Locate the cell with the specified text and output its (X, Y) center coordinate. 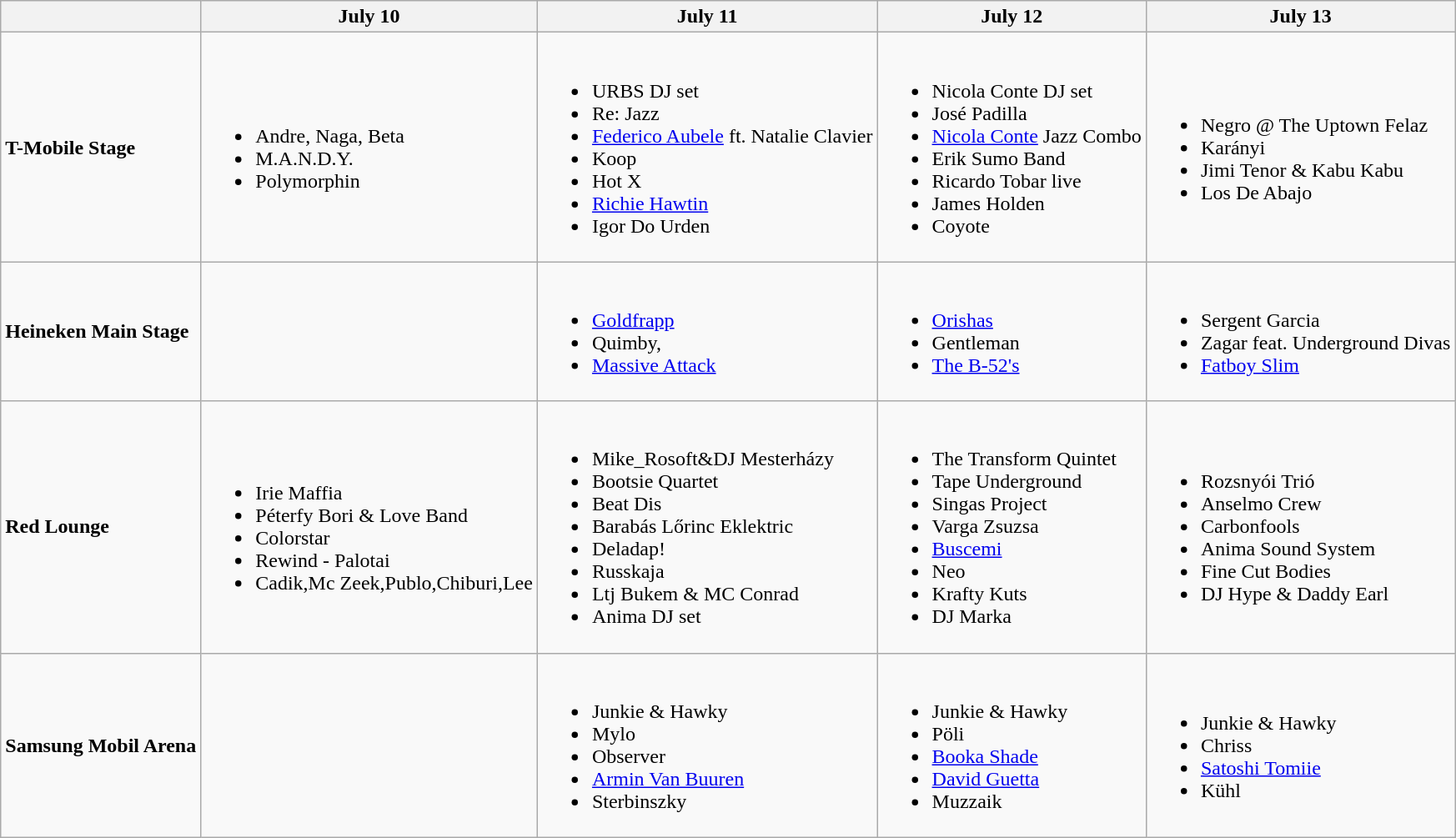
Sergent GarciaZagar feat. Underground DivasFatboy Slim (1301, 332)
Mike_Rosoft&DJ MesterházyBootsie QuartetBeat DisBarabás Lőrinc EklektricDeladap!RusskajaLtj Bukem & MC ConradAnima DJ set (707, 527)
Rozsnyói TrióAnselmo CrewCarbonfoolsAnima Sound SystemFine Cut BodiesDJ Hype & Daddy Earl (1301, 527)
Nicola Conte DJ setJosé PadillaNicola Conte Jazz ComboErik Sumo BandRicardo Tobar liveJames HoldenCoyote (1012, 147)
Junkie & HawkyChrissSatoshi TomiieKühl (1301, 745)
Red Lounge (101, 527)
Irie MaffiaPéterfy Bori & Love BandColorstarRewind - PalotaiCadik,Mc Zeek,Publo,Chiburi,Lee (369, 527)
Samsung Mobil Arena (101, 745)
July 10 (369, 17)
July 11 (707, 17)
The Transform QuintetTape UndergroundSingas ProjectVarga ZsuzsaBuscemiNeoKrafty KutsDJ Marka (1012, 527)
Junkie & HawkyPöliBooka ShadeDavid GuettaMuzzaik (1012, 745)
OrishasGentlemanThe B-52's (1012, 332)
T-Mobile Stage (101, 147)
July 12 (1012, 17)
GoldfrappQuimby,Massive Attack (707, 332)
Andre, Naga, BetaM.A.N.D.Y.Polymorphin (369, 147)
URBS DJ setRe: JazzFederico Aubele ft. Natalie ClavierKoopHot XRichie HawtinIgor Do Urden (707, 147)
Junkie & HawkyMyloObserverArmin Van BuurenSterbinszky (707, 745)
July 13 (1301, 17)
Negro @ The Uptown FelazKarányiJimi Tenor & Kabu KabuLos De Abajo (1301, 147)
Heineken Main Stage (101, 332)
